From the cell containing the given text, extract its center point as [x, y] coordinate. 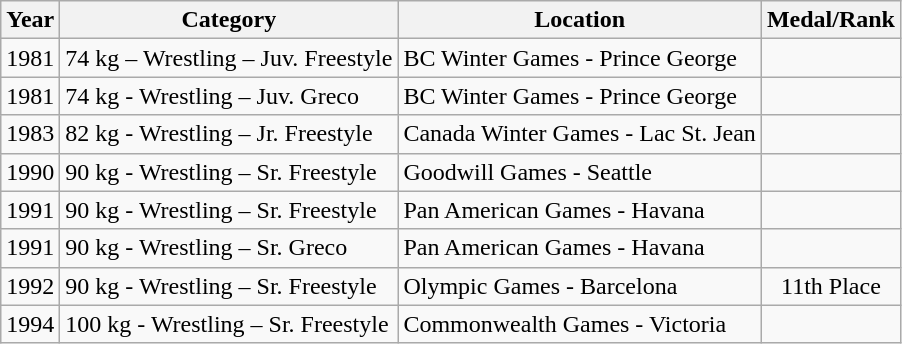
82 kg - Wrestling – Jr. Freestyle [229, 134]
Canada Winter Games - Lac St. Jean [580, 134]
Commonwealth Games - Victoria [580, 324]
1994 [30, 324]
Goodwill Games - Seattle [580, 172]
90 kg - Wrestling – Sr. Greco [229, 248]
100 kg - Wrestling – Sr. Freestyle [229, 324]
1992 [30, 286]
Year [30, 20]
Medal/Rank [830, 20]
74 kg - Wrestling – Juv. Greco [229, 96]
1983 [30, 134]
1990 [30, 172]
Olympic Games - Barcelona [580, 286]
11th Place [830, 286]
Location [580, 20]
Category [229, 20]
74 kg – Wrestling – Juv. Freestyle [229, 58]
